Locate the cell with the specified text and output its (x, y) center coordinate. 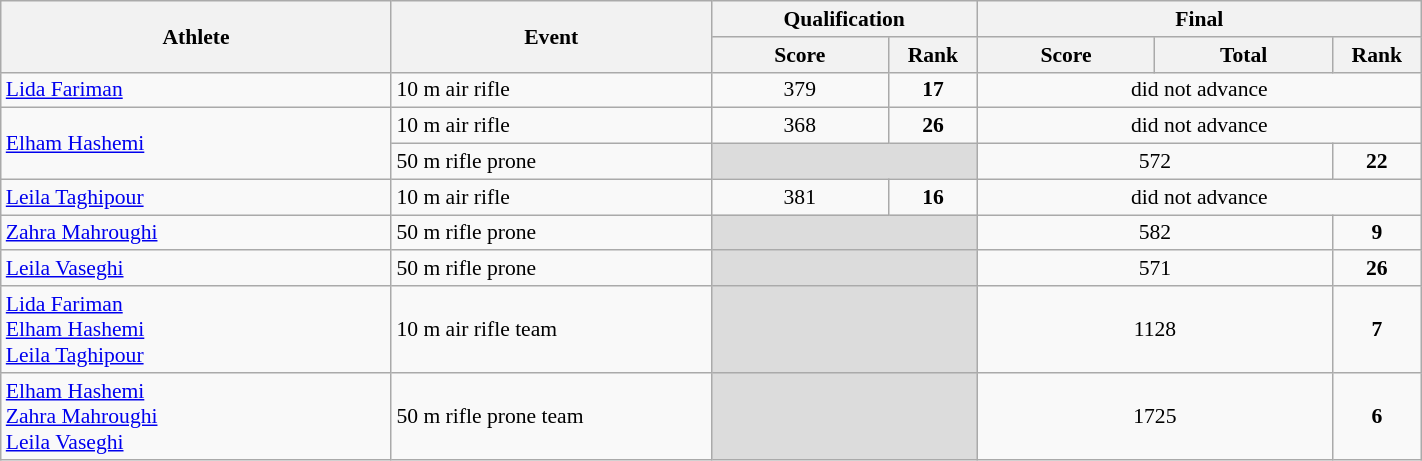
Lida FarimanElham HashemiLeila Taghipour (196, 330)
379 (800, 90)
Elham HashemiZahra MahroughiLeila Vaseghi (196, 416)
Elham Hashemi (196, 144)
Zahra Mahroughi (196, 233)
Leila Vaseghi (196, 269)
381 (800, 197)
1725 (1154, 416)
7 (1376, 330)
50 m rifle prone team (551, 416)
22 (1376, 162)
Athlete (196, 36)
582 (1154, 233)
17 (934, 90)
Qualification (844, 19)
Total (1244, 55)
16 (934, 197)
368 (800, 126)
Event (551, 36)
572 (1154, 162)
6 (1376, 416)
9 (1376, 233)
Lida Fariman (196, 90)
Leila Taghipour (196, 197)
571 (1154, 269)
Final (1199, 19)
1128 (1154, 330)
10 m air rifle team (551, 330)
